Find where the given text appears and provide that cell's center as [x, y] coordinate. 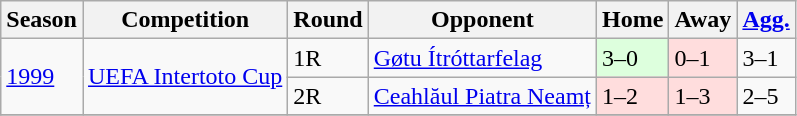
Agg. [766, 20]
Ceahlăul Piatra Neamț [482, 96]
2R [328, 96]
1–2 [633, 96]
Opponent [482, 20]
1999 [42, 77]
1R [328, 58]
Round [328, 20]
1–3 [703, 96]
Season [42, 20]
Home [633, 20]
Gøtu Ítróttarfelag [482, 58]
Competition [184, 20]
0–1 [703, 58]
3–1 [766, 58]
3–0 [633, 58]
UEFA Intertoto Cup [184, 77]
Away [703, 20]
2–5 [766, 96]
